Extract the [x, y] coordinate from the center of the cell holding the provided text.  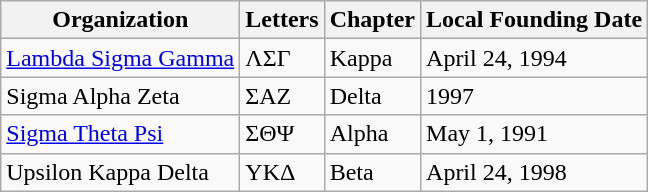
Lambda Sigma Gamma [120, 58]
Beta [372, 172]
Sigma Alpha Zeta [120, 96]
Chapter [372, 20]
Sigma Theta Psi [120, 134]
April 24, 1998 [534, 172]
ΣΘΨ [282, 134]
ΣΑΖ [282, 96]
Organization [120, 20]
Kappa [372, 58]
Delta [372, 96]
April 24, 1994 [534, 58]
Letters [282, 20]
May 1, 1991 [534, 134]
ΥΚΔ [282, 172]
Local Founding Date [534, 20]
Upsilon Kappa Delta [120, 172]
1997 [534, 96]
ΛΣΓ [282, 58]
Alpha [372, 134]
